Pinpoint the cell where the given text exists, returning its (x, y) midpoint coordinate. 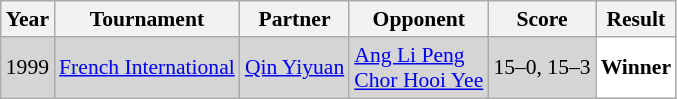
Score (542, 19)
Qin Yiyuan (294, 68)
Tournament (147, 19)
15–0, 15–3 (542, 68)
Result (636, 19)
Opponent (418, 19)
French International (147, 68)
Year (28, 19)
Ang Li Peng Chor Hooi Yee (418, 68)
1999 (28, 68)
Partner (294, 19)
Winner (636, 68)
